From the cell containing the given text, extract its center point as [x, y] coordinate. 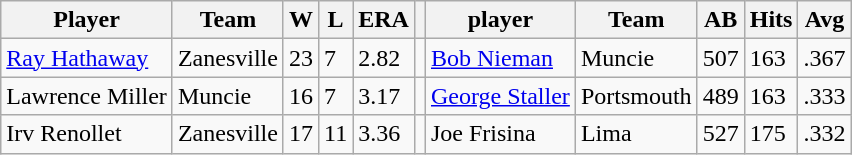
175 [771, 134]
507 [720, 58]
17 [300, 134]
11 [335, 134]
AB [720, 20]
16 [300, 96]
3.17 [384, 96]
ERA [384, 20]
3.36 [384, 134]
23 [300, 58]
player [500, 20]
527 [720, 134]
.333 [824, 96]
Player [87, 20]
Ray Hathaway [87, 58]
George Staller [500, 96]
Hits [771, 20]
Irv Renollet [87, 134]
Avg [824, 20]
2.82 [384, 58]
Joe Frisina [500, 134]
489 [720, 96]
.332 [824, 134]
Bob Nieman [500, 58]
Portsmouth [636, 96]
L [335, 20]
.367 [824, 58]
Lima [636, 134]
Lawrence Miller [87, 96]
W [300, 20]
